Locate the cell with the specified text and output its [x, y] center coordinate. 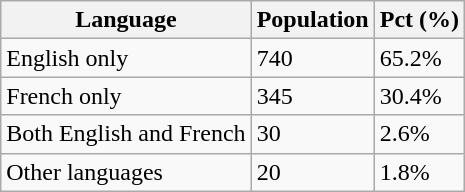
Pct (%) [419, 20]
30.4% [419, 96]
Population [312, 20]
Other languages [126, 172]
65.2% [419, 58]
French only [126, 96]
Language [126, 20]
30 [312, 134]
345 [312, 96]
English only [126, 58]
2.6% [419, 134]
Both English and French [126, 134]
1.8% [419, 172]
740 [312, 58]
20 [312, 172]
